Pinpoint the cell where the given text exists, returning its (X, Y) midpoint coordinate. 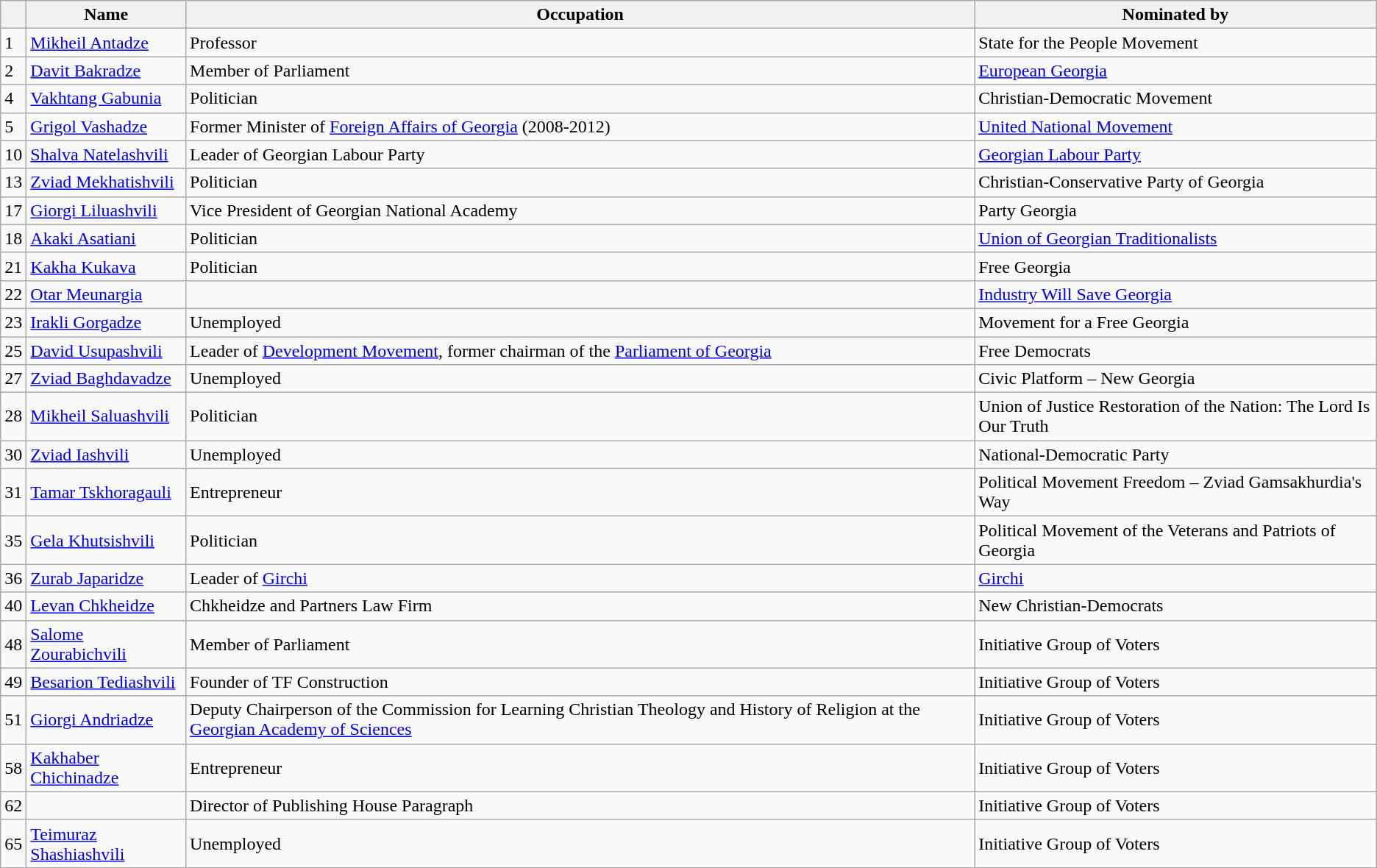
National-Democratic Party (1175, 455)
21 (13, 266)
Besarion Tediashvili (106, 682)
Political Movement Freedom – Zviad Gamsakhurdia's Way (1175, 493)
Teimuraz Shashiashvili (106, 843)
Tamar Tskhoragauli (106, 493)
Gela Khutsishvili (106, 540)
4 (13, 99)
Union of Georgian Traditionalists (1175, 238)
Party Georgia (1175, 210)
Otar Meunargia (106, 294)
27 (13, 379)
Leader of Girchi (580, 578)
28 (13, 416)
Free Democrats (1175, 351)
Zviad Mekhatishvili (106, 182)
Akaki Asatiani (106, 238)
Chkheidze and Partners Law Firm (580, 606)
58 (13, 768)
1 (13, 43)
Union of Justice Restoration of the Nation: The Lord Is Our Truth (1175, 416)
Name (106, 15)
Mikheil Saluashvili (106, 416)
65 (13, 843)
18 (13, 238)
David Usupashvili (106, 351)
United National Movement (1175, 127)
62 (13, 805)
23 (13, 322)
Leader of Development Movement, former chairman of the Parliament of Georgia (580, 351)
Founder of TF Construction (580, 682)
25 (13, 351)
Levan Chkheidze (106, 606)
49 (13, 682)
22 (13, 294)
Grigol Vashadze (106, 127)
Zviad Baghdavadze (106, 379)
36 (13, 578)
Zurab Japaridze (106, 578)
State for the People Movement (1175, 43)
Giorgi Liluashvili (106, 210)
5 (13, 127)
51 (13, 719)
Movement for a Free Georgia (1175, 322)
Giorgi Andriadze (106, 719)
European Georgia (1175, 71)
Industry Will Save Georgia (1175, 294)
Nominated by (1175, 15)
40 (13, 606)
35 (13, 540)
Christian-Conservative Party of Georgia (1175, 182)
Vakhtang Gabunia (106, 99)
Salome Zourabichvili (106, 644)
New Christian-Democrats (1175, 606)
48 (13, 644)
Free Georgia (1175, 266)
Shalva Natelashvili (106, 154)
Vice President of Georgian National Academy (580, 210)
Former Minister of Foreign Affairs of Georgia (2008-2012) (580, 127)
Director of Publishing House Paragraph (580, 805)
Leader of Georgian Labour Party (580, 154)
2 (13, 71)
Christian-Democratic Movement (1175, 99)
Occupation (580, 15)
Kakha Kukava (106, 266)
Political Movement of the Veterans and Patriots of Georgia (1175, 540)
Zviad Iashvili (106, 455)
Georgian Labour Party (1175, 154)
13 (13, 182)
Deputy Chairperson of the Commission for Learning Christian Theology and History of Religion at the Georgian Academy of Sciences (580, 719)
Kakhaber Chichinadze (106, 768)
Mikheil Antadze (106, 43)
Professor (580, 43)
Girchi (1175, 578)
17 (13, 210)
Irakli Gorgadze (106, 322)
Civic Platform – New Georgia (1175, 379)
31 (13, 493)
10 (13, 154)
Davit Bakradze (106, 71)
30 (13, 455)
